Output the (X, Y) coordinate of the center of the cell containing the given text.  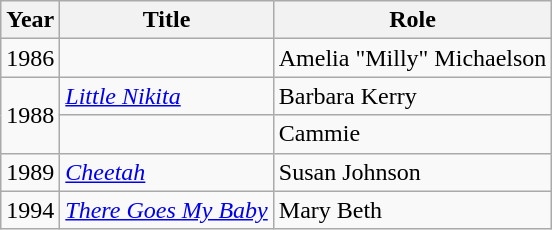
Mary Beth (412, 210)
Susan Johnson (412, 172)
1994 (30, 210)
Barbara Kerry (412, 96)
Title (166, 20)
Cheetah (166, 172)
1986 (30, 58)
1988 (30, 115)
Amelia "Milly" Michaelson (412, 58)
1989 (30, 172)
Little Nikita (166, 96)
Year (30, 20)
Cammie (412, 134)
Role (412, 20)
There Goes My Baby (166, 210)
